Provide the [x, y] coordinate of the cell's center where the given text is located.  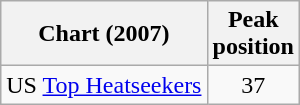
Chart (2007) [104, 34]
US Top Heatseekers [104, 85]
37 [253, 85]
Peakposition [253, 34]
